Find where the given text appears and provide that cell's center as (x, y) coordinate. 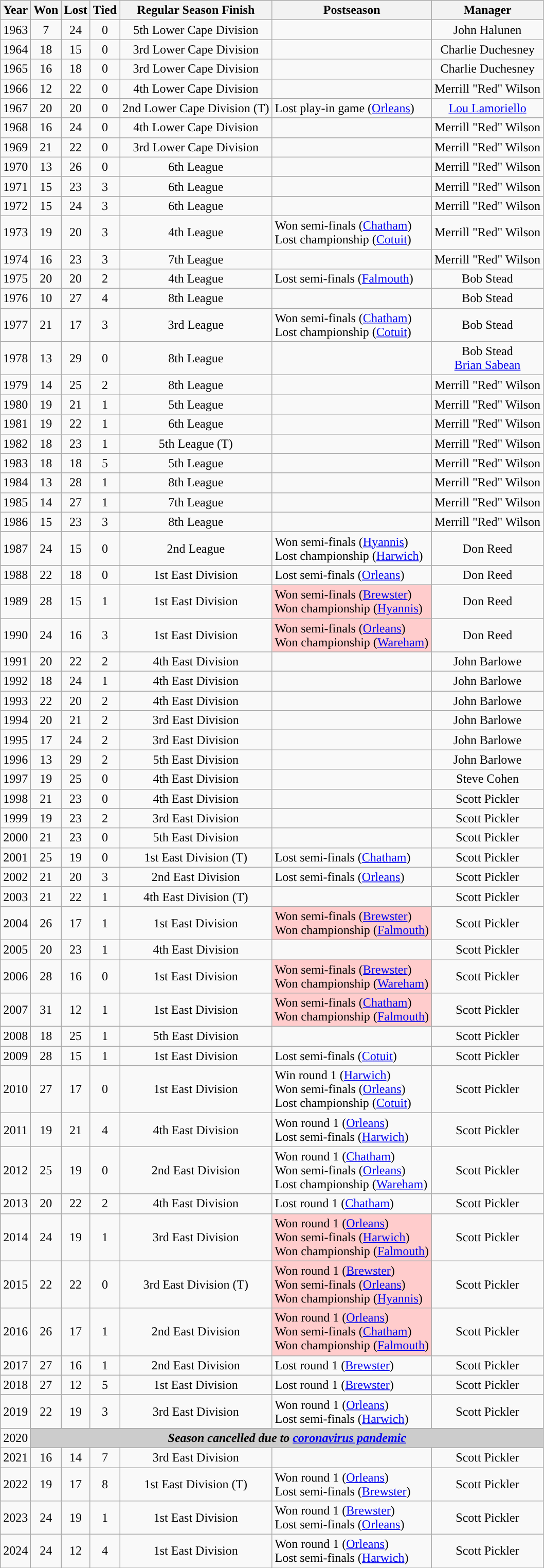
Tied (105, 10)
2023 (15, 1518)
1986 (15, 522)
4th East Division (T) (196, 896)
Won round 1 (Chatham)Won semi-finals (Orleans)Lost championship (Wareham) (352, 1170)
Postseason (352, 10)
3rd East Division (T) (196, 1284)
Won semi-finals (Brewster)Won championship (Falmouth) (352, 923)
1963 (15, 30)
Win round 1 (Harwich)Won semi-finals (Orleans)Lost championship (Cotuit) (352, 1089)
Lost (76, 10)
Won round 1 (Brewster)Lost semi-finals (Orleans) (352, 1518)
2009 (15, 1056)
1984 (15, 483)
2024 (15, 1551)
1975 (15, 279)
2010 (15, 1089)
1991 (15, 662)
1995 (15, 740)
3rd League (196, 325)
2nd Lower Cape Division (T) (196, 108)
2014 (15, 1237)
2019 (15, 1411)
2017 (15, 1365)
2004 (15, 923)
1982 (15, 444)
Won (46, 10)
Bob SteadBrian Sabean (487, 358)
1997 (15, 779)
Manager (487, 10)
2013 (15, 1204)
Won round 1 (Brewster)Won semi-finals (Orleans)Won championship (Hyannis) (352, 1284)
2020 (15, 1438)
5th League (T) (196, 444)
Lost semi-finals (Chatham) (352, 857)
1999 (15, 818)
8 (105, 1484)
2012 (15, 1170)
1971 (15, 186)
1985 (15, 502)
1967 (15, 108)
1980 (15, 404)
2007 (15, 1010)
2015 (15, 1284)
2005 (15, 949)
2011 (15, 1130)
Steve Cohen (487, 779)
1976 (15, 298)
2001 (15, 857)
1966 (15, 89)
2016 (15, 1332)
2000 (15, 838)
1992 (15, 681)
Won round 1 (Orleans)Lost semi-finals (Brewster) (352, 1484)
2018 (15, 1385)
1987 (15, 549)
Won round 1 (Orleans)Won semi-finals (Chatham)Won championship (Falmouth) (352, 1332)
2nd League (196, 549)
Year (15, 10)
2006 (15, 976)
1988 (15, 575)
John Halunen (487, 30)
Won semi-finals (Orleans)Won championship (Wareham) (352, 635)
2022 (15, 1484)
1979 (15, 385)
31 (46, 1010)
1968 (15, 128)
Lou Lamoriello (487, 108)
Won semi-finals (Hyannis)Lost championship (Harwich) (352, 549)
1969 (15, 147)
Won round 1 (Orleans)Won semi-finals (Harwich)Won championship (Falmouth) (352, 1237)
1990 (15, 635)
Season cancelled due to coronavirus pandemic (287, 1438)
Won semi-finals (Brewster)Won championship (Hyannis) (352, 601)
1964 (15, 49)
1972 (15, 206)
Lost semi-finals (Cotuit) (352, 1056)
2003 (15, 896)
2002 (15, 877)
1996 (15, 760)
Regular Season Finish (196, 10)
1981 (15, 424)
1993 (15, 701)
Won semi-finals (Brewster)Won championship (Wareham) (352, 976)
1965 (15, 69)
1974 (15, 259)
10 (46, 298)
1973 (15, 233)
1994 (15, 720)
1998 (15, 799)
5th Lower Cape Division (196, 30)
Lost semi-finals (Falmouth) (352, 279)
1983 (15, 463)
Lost play-in game (Orleans) (352, 108)
Won semi-finals (Chatham)Won championship (Falmouth) (352, 1010)
1978 (15, 358)
2008 (15, 1036)
Lost round 1 (Chatham) (352, 1204)
1989 (15, 601)
1977 (15, 325)
2021 (15, 1457)
1970 (15, 167)
